Provide the [x, y] coordinate of the cell's center where the given text is located.  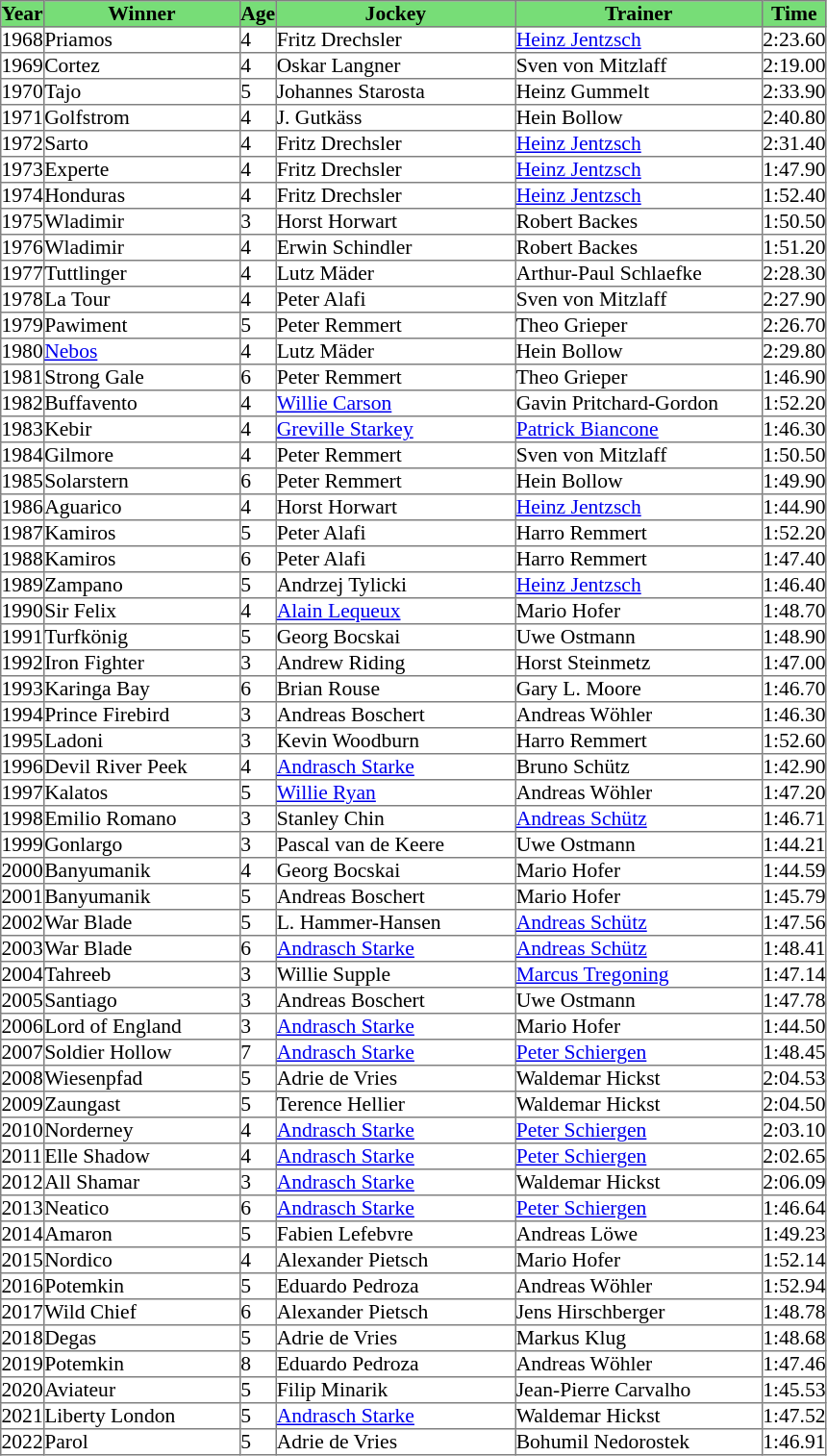
1979 [23, 325]
Tajo [141, 92]
1:52.60 [794, 741]
2009 [23, 1104]
Amaron [141, 1235]
Tuttlinger [141, 273]
1970 [23, 92]
8 [258, 1364]
2013 [23, 1208]
Aviateur [141, 1391]
1:51.20 [794, 248]
Sarto [141, 144]
2015 [23, 1260]
Andrew Riding [396, 664]
Priamos [141, 40]
2011 [23, 1156]
Honduras [141, 196]
2020 [23, 1391]
1:46.90 [794, 377]
Marcus Tregoning [639, 975]
1981 [23, 377]
2016 [23, 1287]
Lord of England [141, 1027]
Alain Lequeux [396, 612]
Zampano [141, 585]
1983 [23, 429]
Soldier Hollow [141, 1052]
Trainer [639, 13]
Bohumil Nedorostek [639, 1443]
2:40.80 [794, 117]
Cortez [141, 65]
1968 [23, 40]
1:45.79 [794, 896]
Horst Steinmetz [639, 664]
Time [794, 13]
2:33.90 [794, 92]
Wild Chief [141, 1312]
1:44.59 [794, 871]
Devil River Peek [141, 767]
1982 [23, 404]
Liberty London [141, 1416]
Experte [141, 169]
2010 [23, 1131]
1:46.71 [794, 819]
Willie Carson [396, 404]
2:04.50 [794, 1104]
1978 [23, 300]
Jens Hirschberger [639, 1312]
Gilmore [141, 456]
Age [258, 13]
Jean-Pierre Carvalho [639, 1391]
2006 [23, 1027]
1973 [23, 169]
Norderney [141, 1131]
2:23.60 [794, 40]
Ladoni [141, 741]
1972 [23, 144]
Turfkönig [141, 637]
1988 [23, 560]
1975 [23, 221]
2022 [23, 1443]
Fabien Lefebvre [396, 1235]
Pascal van de Keere [396, 844]
Gavin Pritchard-Gordon [639, 404]
2:19.00 [794, 65]
Erwin Schindler [396, 248]
1996 [23, 767]
Nebos [141, 352]
1:47.52 [794, 1416]
Year [23, 13]
Terence Hellier [396, 1104]
Aguarico [141, 508]
Brian Rouse [396, 689]
Winner [141, 13]
1:48.78 [794, 1312]
1:47.14 [794, 975]
1:47.56 [794, 923]
Andrzej Tylicki [396, 585]
Kebir [141, 429]
1986 [23, 508]
Sir Felix [141, 612]
1992 [23, 664]
Patrick Biancone [639, 429]
Strong Gale [141, 377]
2014 [23, 1235]
2:06.09 [794, 1183]
1:44.50 [794, 1027]
1976 [23, 248]
1:47.46 [794, 1364]
2008 [23, 1079]
1:46.40 [794, 585]
2007 [23, 1052]
1:46.70 [794, 689]
1990 [23, 612]
Karinga Bay [141, 689]
Nordico [141, 1260]
1:52.40 [794, 196]
1:48.70 [794, 612]
1997 [23, 792]
2001 [23, 896]
1:44.90 [794, 508]
1991 [23, 637]
2:03.10 [794, 1131]
1984 [23, 456]
Willie Supple [396, 975]
1:48.68 [794, 1339]
Bruno Schütz [639, 767]
Prince Firebird [141, 715]
1:47.00 [794, 664]
1:52.14 [794, 1260]
1:49.23 [794, 1235]
Gonlargo [141, 844]
Kalatos [141, 792]
Andreas Löwe [639, 1235]
1985 [23, 481]
Golfstrom [141, 117]
J. Gutkäss [396, 117]
Tahreeb [141, 975]
1969 [23, 65]
2003 [23, 948]
1:46.91 [794, 1443]
Santiago [141, 1000]
2:02.65 [794, 1156]
2:29.80 [794, 352]
2004 [23, 975]
Elle Shadow [141, 1156]
2005 [23, 1000]
1:52.94 [794, 1287]
Wiesenpfad [141, 1079]
1:49.90 [794, 481]
2:28.30 [794, 273]
1977 [23, 273]
1974 [23, 196]
1:48.41 [794, 948]
Stanley Chin [396, 819]
Arthur-Paul Schlaefke [639, 273]
Gary L. Moore [639, 689]
1993 [23, 689]
Willie Ryan [396, 792]
2019 [23, 1364]
1989 [23, 585]
1980 [23, 352]
1:44.21 [794, 844]
Markus Klug [639, 1339]
La Tour [141, 300]
1:47.90 [794, 169]
1:47.40 [794, 560]
Kevin Woodburn [396, 741]
Buffavento [141, 404]
Iron Fighter [141, 664]
2012 [23, 1183]
Zaungast [141, 1104]
1:48.45 [794, 1052]
1994 [23, 715]
2000 [23, 871]
Emilio Romano [141, 819]
2:27.90 [794, 300]
1:47.78 [794, 1000]
Heinz Gummelt [639, 92]
L. Hammer-Hansen [396, 923]
Johannes Starosta [396, 92]
2002 [23, 923]
1:48.90 [794, 637]
1971 [23, 117]
2021 [23, 1416]
1999 [23, 844]
Parol [141, 1443]
Neatico [141, 1208]
Pawiment [141, 325]
2:04.53 [794, 1079]
7 [258, 1052]
1998 [23, 819]
2018 [23, 1339]
1:46.64 [794, 1208]
2:31.40 [794, 144]
Greville Starkey [396, 429]
2:26.70 [794, 325]
2017 [23, 1312]
Degas [141, 1339]
1987 [23, 533]
Oskar Langner [396, 65]
Solarstern [141, 481]
1995 [23, 741]
Filip Minarik [396, 1391]
1:45.53 [794, 1391]
Jockey [396, 13]
All Shamar [141, 1183]
1:42.90 [794, 767]
1:47.20 [794, 792]
